For the text-containing cell, return its midpoint in [X, Y] coordinate format. 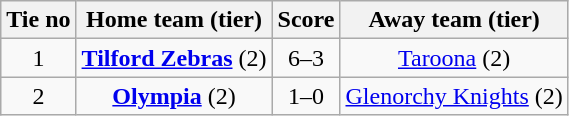
Score [306, 20]
6–3 [306, 58]
Tilford Zebras (2) [174, 58]
Home team (tier) [174, 20]
Glenorchy Knights (2) [454, 96]
Away team (tier) [454, 20]
Olympia (2) [174, 96]
2 [38, 96]
Tie no [38, 20]
1–0 [306, 96]
Taroona (2) [454, 58]
1 [38, 58]
